Return (x, y) of the center of cell containing provided text 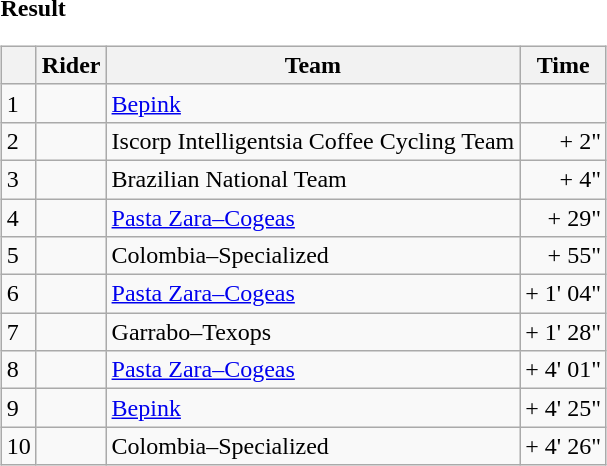
9 (18, 408)
Rider (71, 65)
+ 1' 28" (564, 332)
3 (18, 179)
Iscorp Intelligentsia Coffee Cycling Team (313, 141)
5 (18, 256)
+ 2" (564, 141)
1 (18, 103)
4 (18, 217)
+ 55" (564, 256)
+ 4' 25" (564, 408)
+ 4' 01" (564, 370)
7 (18, 332)
8 (18, 370)
+ 4" (564, 179)
+ 1' 04" (564, 294)
Garrabo–Texops (313, 332)
6 (18, 294)
2 (18, 141)
Time (564, 65)
Team (313, 65)
Brazilian National Team (313, 179)
10 (18, 446)
+ 4' 26" (564, 446)
+ 29" (564, 217)
